From the cell containing the given text, extract its center point as [X, Y] coordinate. 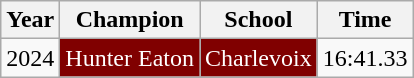
16:41.33 [365, 58]
Charlevoix [259, 58]
Year [30, 20]
School [259, 20]
Champion [130, 20]
2024 [30, 58]
Hunter Eaton [130, 58]
Time [365, 20]
